Determine the (x, y) coordinate at the center of the cell enclosing the given text.  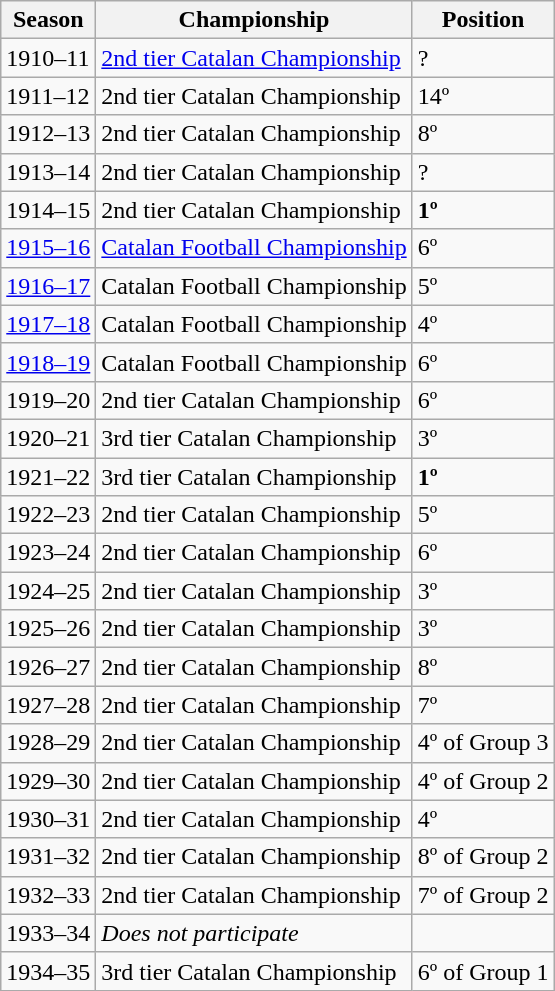
1916–17 (48, 286)
1914–15 (48, 210)
1926–27 (48, 667)
1922–23 (48, 515)
14º (483, 96)
Position (483, 20)
Championship (254, 20)
1923–24 (48, 553)
Season (48, 20)
1912–13 (48, 134)
8º of Group 2 (483, 857)
1917–18 (48, 324)
1911–12 (48, 96)
1913–14 (48, 172)
1915–16 (48, 248)
1921–22 (48, 477)
1928–29 (48, 743)
Does not participate (254, 933)
7º (483, 705)
1920–21 (48, 438)
1925–26 (48, 629)
1929–30 (48, 781)
1931–32 (48, 857)
1927–28 (48, 705)
1933–34 (48, 933)
6º of Group 1 (483, 971)
1910–11 (48, 58)
4º of Group 3 (483, 743)
1934–35 (48, 971)
1932–33 (48, 895)
1919–20 (48, 400)
7º of Group 2 (483, 895)
1918–19 (48, 362)
1924–25 (48, 591)
1930–31 (48, 819)
4º of Group 2 (483, 781)
